Provide the (X, Y) coordinate of the cell's center where the given text is located.  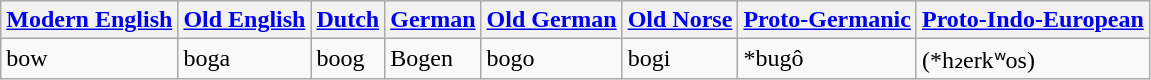
Proto-Germanic (828, 20)
boga (244, 59)
bow (90, 59)
Old German (552, 20)
*bugô (828, 59)
Old English (244, 20)
Bogen (433, 59)
Dutch (348, 20)
Modern English (90, 20)
German (433, 20)
bogo (552, 59)
bogi (680, 59)
boog (348, 59)
Proto-Indo-European (1032, 20)
Old Norse (680, 20)
(*h₂erkʷos) (1032, 59)
